Return the [x, y] coordinate for the center point of the cell that contains the specified text.  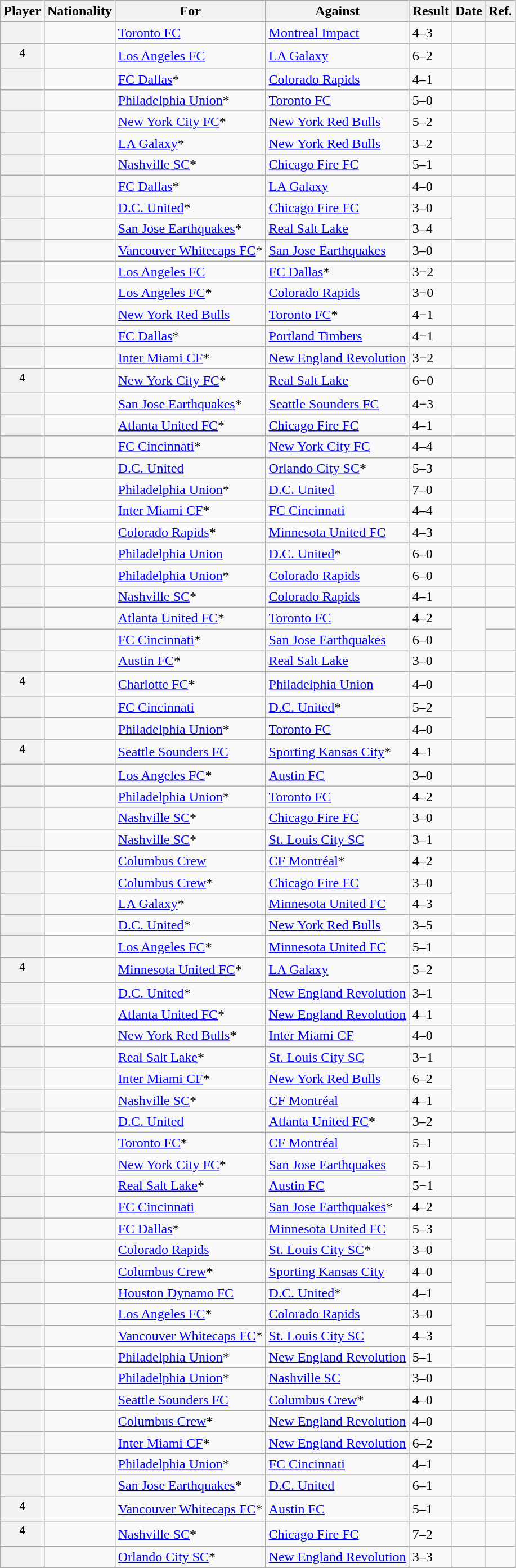
3–4 [430, 229]
Against [338, 11]
Player [23, 11]
3–5 [430, 925]
Portland Timbers [338, 336]
Ref. [501, 11]
Austin FC* [190, 661]
Inter Miami CF [338, 1036]
3–3 [430, 1557]
Nashville SC [338, 1378]
4−3 [430, 404]
CF Montréal* [338, 861]
6–1 [430, 1485]
Houston Dynamo FC [190, 1293]
6−0 [430, 380]
Sporting Kansas City* [338, 752]
3−0 [430, 293]
Charlotte FC* [190, 684]
New York Red Bulls* [190, 1036]
For [190, 11]
Date [469, 11]
Minnesota United FC* [190, 970]
Montreal Impact [338, 33]
7–2 [430, 1534]
5–0 [430, 100]
Sporting Kansas City [338, 1272]
Columbus Crew [190, 861]
3−1 [430, 1057]
7–0 [430, 489]
St. Louis City SC* [338, 1250]
New York City FC [338, 447]
Colorado Rapids* [190, 532]
5−1 [430, 1186]
Result [430, 11]
Nationality [79, 11]
